Identify which cell holds the provided text, then report its [x, y] central coordinate. 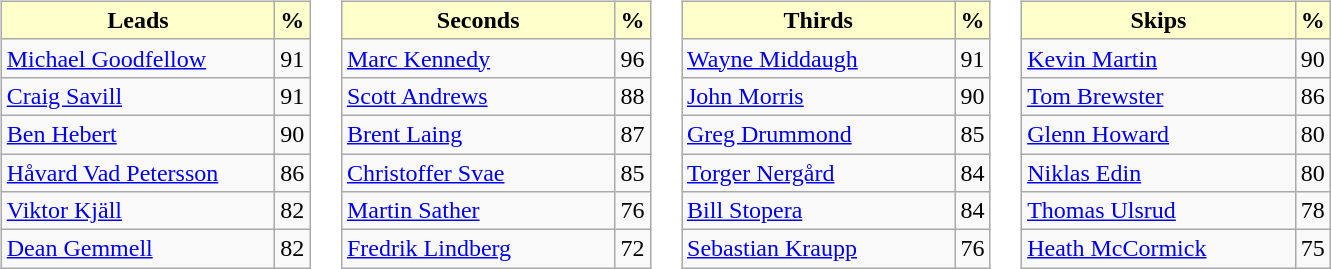
Bill Stopera [819, 211]
Dean Gemmell [138, 249]
Brent Laing [478, 134]
Ben Hebert [138, 134]
78 [1312, 211]
Kevin Martin [1159, 58]
Skips [1159, 20]
Leads [138, 20]
Seconds [478, 20]
Thomas Ulsrud [1159, 211]
Tom Brewster [1159, 96]
John Morris [819, 96]
75 [1312, 249]
Wayne Middaugh [819, 58]
Heath McCormick [1159, 249]
88 [632, 96]
96 [632, 58]
Christoffer Svae [478, 173]
Marc Kennedy [478, 58]
Greg Drummond [819, 134]
Craig Savill [138, 96]
Scott Andrews [478, 96]
Thirds [819, 20]
Viktor Kjäll [138, 211]
Michael Goodfellow [138, 58]
87 [632, 134]
Glenn Howard [1159, 134]
Håvard Vad Petersson [138, 173]
Sebastian Kraupp [819, 249]
72 [632, 249]
Martin Sather [478, 211]
Niklas Edin [1159, 173]
Torger Nergård [819, 173]
Fredrik Lindberg [478, 249]
